Output the [x, y] coordinate of the center of the cell containing the given text.  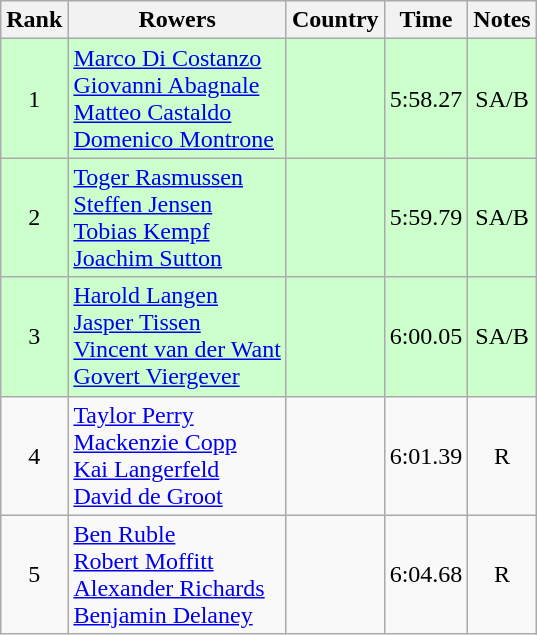
4 [34, 456]
5 [34, 574]
6:04.68 [426, 574]
5:58.27 [426, 98]
5:59.79 [426, 218]
Notes [502, 20]
6:00.05 [426, 336]
Ben RubleRobert MoffittAlexander RichardsBenjamin Delaney [178, 574]
Harold LangenJasper TissenVincent van der WantGovert Viergever [178, 336]
Rowers [178, 20]
Taylor PerryMackenzie CoppKai LangerfeldDavid de Groot [178, 456]
Toger RasmussenSteffen JensenTobias KempfJoachim Sutton [178, 218]
1 [34, 98]
3 [34, 336]
Marco Di CostanzoGiovanni AbagnaleMatteo CastaldoDomenico Montrone [178, 98]
Time [426, 20]
2 [34, 218]
Country [335, 20]
Rank [34, 20]
6:01.39 [426, 456]
